Return the (X, Y) coordinate for the center point of the cell that contains the specified text.  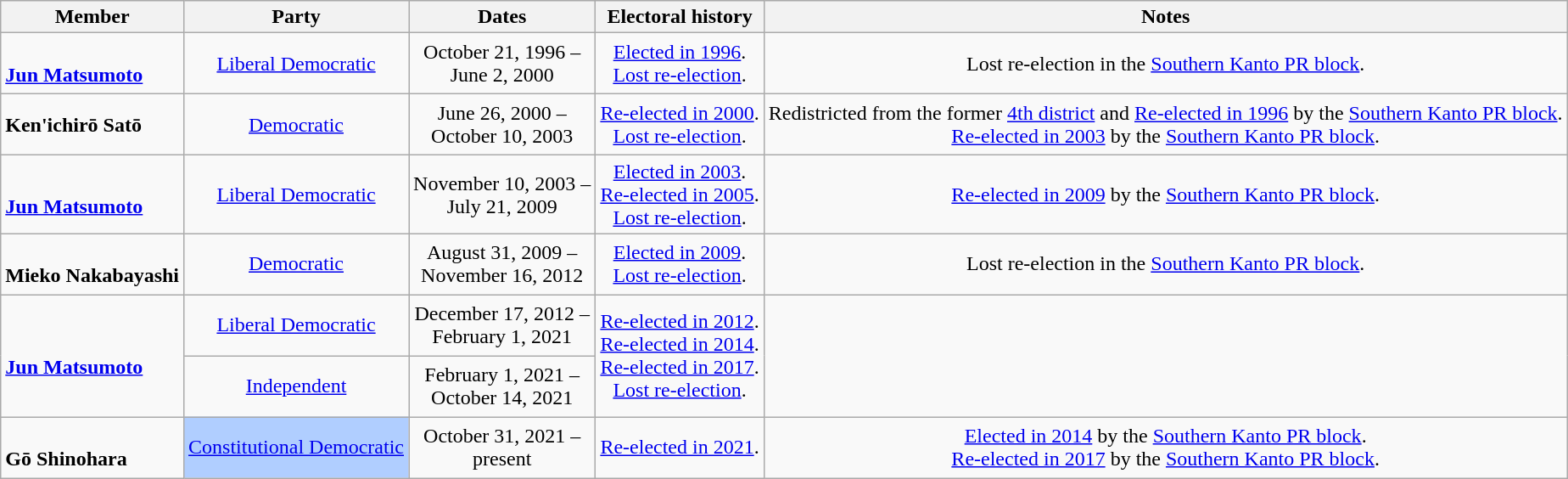
Redistricted from the former 4th district and Re-elected in 1996 by the Southern Kanto PR block.Re-elected in 2003 by the Southern Kanto PR block. (1166, 125)
Elected in 2014 by the Southern Kanto PR block.Re-elected in 2017 by the Southern Kanto PR block. (1166, 448)
Re-elected in 2000.Lost re-election. (680, 125)
Elected in 2009.Lost re-election. (680, 264)
Ken'ichirō Satō (92, 125)
Re-elected in 2012.Re-elected in 2014.Re-elected in 2017.Lost re-election. (680, 356)
November 10, 2003 –July 21, 2009 (502, 194)
June 26, 2000 –October 10, 2003 (502, 125)
August 31, 2009 –November 16, 2012 (502, 264)
February 1, 2021 –October 14, 2021 (502, 386)
Mieko Nakabayashi (92, 264)
Re-elected in 2009 by the Southern Kanto PR block. (1166, 194)
Gō Shinohara (92, 448)
Re-elected in 2021. (680, 448)
October 21, 1996 –June 2, 2000 (502, 64)
Member (92, 17)
Electoral history (680, 17)
Constitutional Democratic (297, 448)
December 17, 2012 –February 1, 2021 (502, 325)
Elected in 1996.Lost re-election. (680, 64)
Independent (297, 386)
October 31, 2021 –present (502, 448)
Party (297, 17)
Elected in 2003.Re-elected in 2005.Lost re-election. (680, 194)
Dates (502, 17)
Notes (1166, 17)
